Output the [x, y] coordinate of the center of the cell containing the given text.  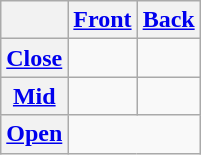
Open [34, 134]
Front [102, 20]
Close [34, 58]
Back [168, 20]
Mid [34, 96]
